Scan for the cell matching the given text and deliver its (x, y) coordinate at center. 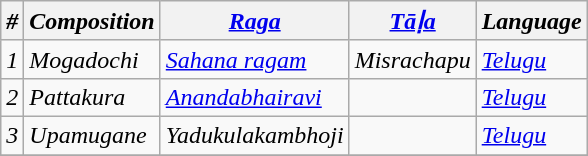
Yadukulakambhoji (254, 135)
Raga (254, 21)
Pattakura (92, 97)
Anandabhairavi (254, 97)
Tāḷa (412, 21)
Language (532, 21)
Sahana ragam (254, 59)
Mogadochi (92, 59)
3 (12, 135)
Misrachapu (412, 59)
2 (12, 97)
Upamugane (92, 135)
# (12, 21)
Composition (92, 21)
1 (12, 59)
